Identify which cell holds the provided text, then report its (X, Y) central coordinate. 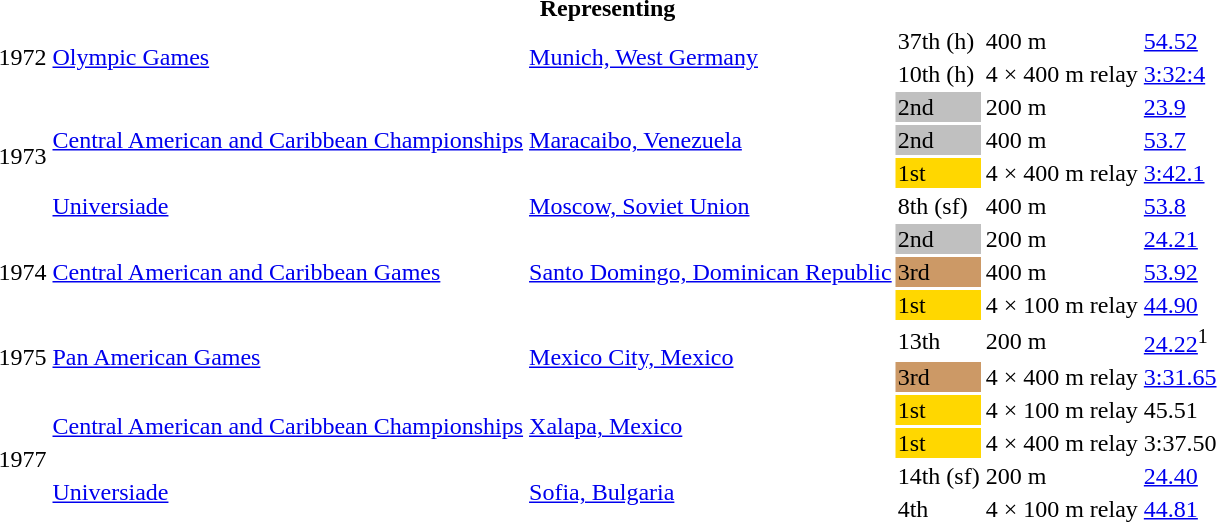
Xalapa, Mexico (711, 426)
37th (h) (938, 41)
Central American and Caribbean Games (288, 272)
Moscow, Soviet Union (711, 206)
10th (h) (938, 74)
Munich, West Germany (711, 58)
14th (sf) (938, 476)
8th (sf) (938, 206)
Pan American Games (288, 358)
Mexico City, Mexico (711, 358)
13th (938, 341)
Santo Domingo, Dominican Republic (711, 272)
Maracaibo, Venezuela (711, 140)
Olympic Games (288, 58)
Universiade (288, 206)
